Scan for the cell matching the given text and deliver its (X, Y) coordinate at center. 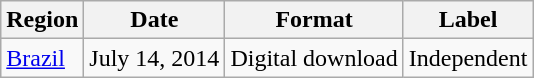
Brazil (42, 58)
Label (468, 20)
July 14, 2014 (154, 58)
Region (42, 20)
Digital download (314, 58)
Date (154, 20)
Format (314, 20)
Independent (468, 58)
